Provide the [x, y] coordinate of the cell's center where the given text is located.  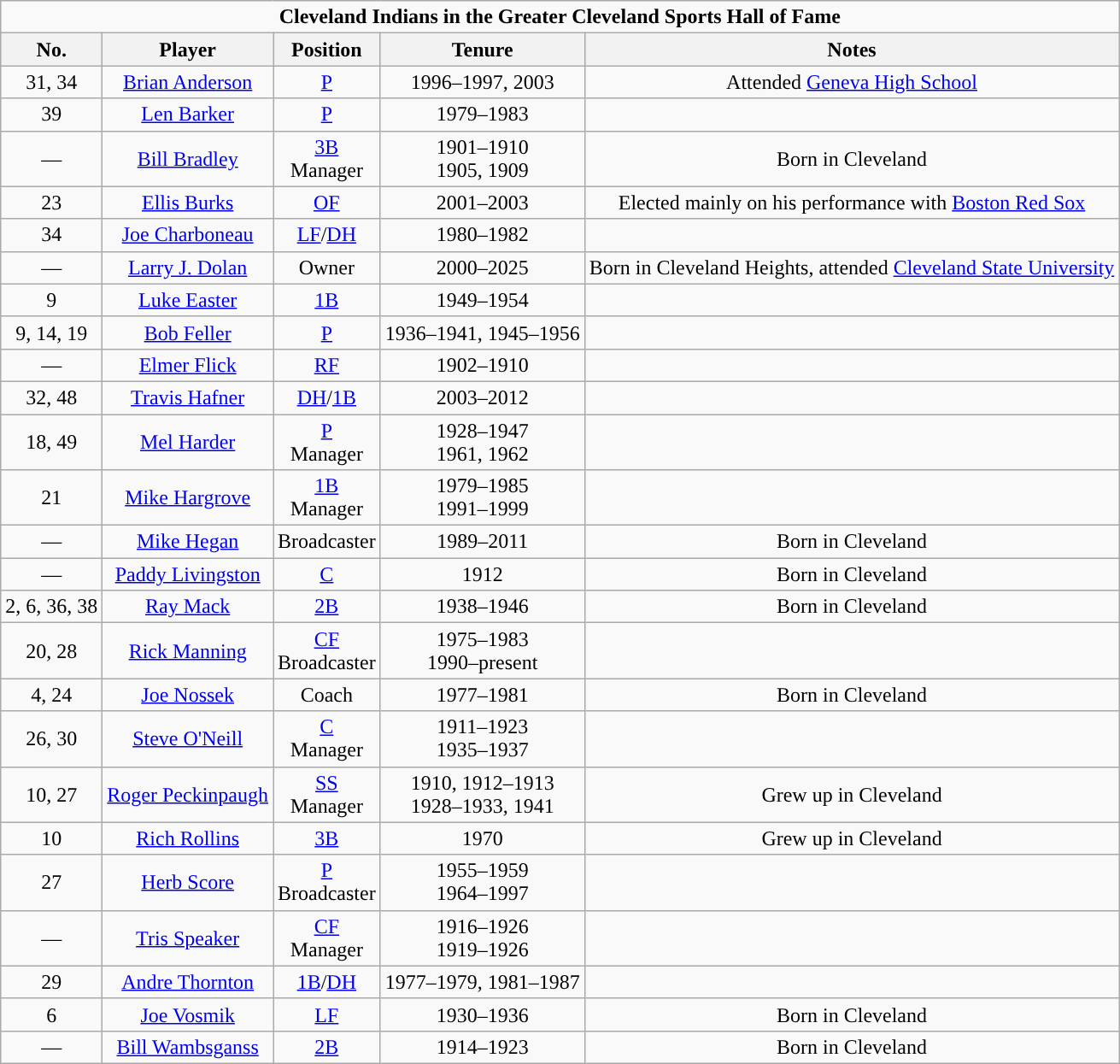
1989–2011 [482, 542]
2, 6, 36, 38 [51, 607]
OF [327, 203]
1911–19231935–1937 [482, 738]
3B [327, 838]
Owner [327, 267]
2003–2012 [482, 397]
Travis Hafner [188, 397]
1949–1954 [482, 300]
Rich Rollins [188, 838]
PManager [327, 441]
32, 48 [51, 397]
1928–19471961, 1962 [482, 441]
Mike Hegan [188, 542]
23 [51, 203]
1912 [482, 574]
1902–1910 [482, 365]
Len Barker [188, 115]
Joe Vosmik [188, 1014]
9, 14, 19 [51, 332]
1936–1941, 1945–1956 [482, 332]
Broadcaster [327, 542]
CFManager [327, 938]
21 [51, 497]
No. [51, 50]
1B/DH [327, 982]
1901–19101905, 1909 [482, 159]
Andre Thornton [188, 982]
Bill Bradley [188, 159]
Attended Geneva High School [852, 82]
Tenure [482, 50]
1910, 1912–19131928–1933, 1941 [482, 795]
1977–1979, 1981–1987 [482, 982]
10 [51, 838]
Elmer Flick [188, 365]
Brian Anderson [188, 82]
39 [51, 115]
Steve O'Neill [188, 738]
SSManager [327, 795]
31, 34 [51, 82]
3BManager [327, 159]
1930–1936 [482, 1014]
1979–19851991–1999 [482, 497]
Bob Feller [188, 332]
Mel Harder [188, 441]
Notes [852, 50]
Born in Cleveland Heights, attended Cleveland State University [852, 267]
Elected mainly on his performance with Boston Red Sox [852, 203]
1975–19831990–present [482, 651]
Player [188, 50]
27 [51, 882]
26, 30 [51, 738]
1996–1997, 2003 [482, 82]
RF [327, 365]
Joe Nossek [188, 695]
2001–2003 [482, 203]
Luke Easter [188, 300]
Rick Manning [188, 651]
Herb Score [188, 882]
18, 49 [51, 441]
LF/DH [327, 235]
Cleveland Indians in the Greater Cleveland Sports Hall of Fame [560, 17]
DH/1B [327, 397]
1980–1982 [482, 235]
20, 28 [51, 651]
Ellis Burks [188, 203]
CManager [327, 738]
Joe Charboneau [188, 235]
Mike Hargrove [188, 497]
1955–19591964–1997 [482, 882]
10, 27 [51, 795]
Bill Wambsganss [188, 1047]
PBroadcaster [327, 882]
1B [327, 300]
Ray Mack [188, 607]
Coach [327, 695]
Tris Speaker [188, 938]
1979–1983 [482, 115]
6 [51, 1014]
1916–19261919–1926 [482, 938]
LF [327, 1014]
2000–2025 [482, 267]
9 [51, 300]
C [327, 574]
1BManager [327, 497]
Larry J. Dolan [188, 267]
1938–1946 [482, 607]
Paddy Livingston [188, 574]
1970 [482, 838]
1977–1981 [482, 695]
4, 24 [51, 695]
29 [51, 982]
CFBroadcaster [327, 651]
Position [327, 50]
34 [51, 235]
Roger Peckinpaugh [188, 795]
1914–1923 [482, 1047]
